Identify which cell holds the provided text, then report its (X, Y) central coordinate. 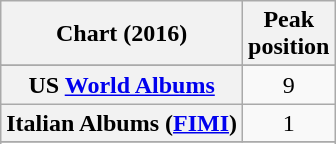
Peak position (289, 34)
9 (289, 85)
Chart (2016) (122, 34)
Italian Albums (FIMI) (122, 123)
US World Albums (122, 85)
1 (289, 123)
